Pinpoint the cell where the given text exists, returning its (X, Y) midpoint coordinate. 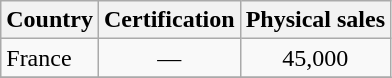
Country (50, 20)
— (169, 58)
45,000 (315, 58)
France (50, 58)
Physical sales (315, 20)
Certification (169, 20)
